Detect which cell encompasses the target text, then output its [X, Y] center coordinate. 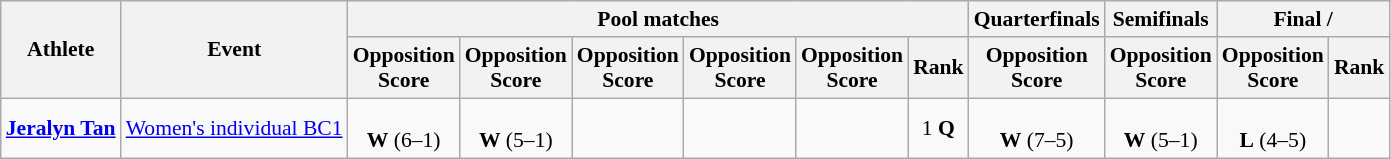
Athlete [61, 50]
Semifinals [1161, 19]
Final / [1304, 19]
Event [234, 50]
Pool matches [658, 19]
L (4–5) [1273, 128]
Quarterfinals [1037, 19]
W (6–1) [404, 128]
1 Q [938, 128]
W (7–5) [1037, 128]
Jeralyn Tan [61, 128]
Women's individual BC1 [234, 128]
